Identify which cell holds the provided text, then report its (x, y) central coordinate. 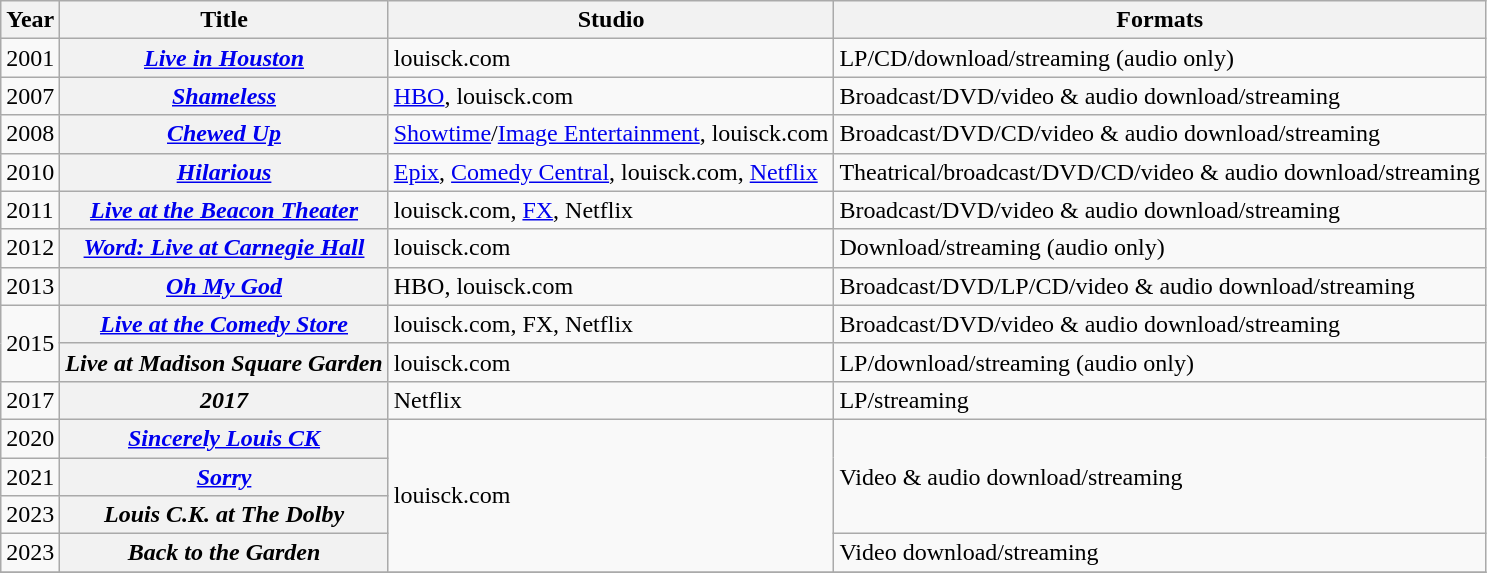
Shameless (224, 96)
Live at the Beacon Theater (224, 210)
Chewed Up (224, 134)
Title (224, 20)
2011 (30, 210)
Back to the Garden (224, 553)
Formats (1160, 20)
Video download/streaming (1160, 553)
2008 (30, 134)
2010 (30, 172)
Live at the Comedy Store (224, 324)
Hilarious (224, 172)
Word: Live at Carnegie Hall (224, 248)
Live in Houston (224, 58)
Oh My God (224, 286)
2001 (30, 58)
Showtime/Image Entertainment, louisck.com (611, 134)
LP/streaming (1160, 400)
2013 (30, 286)
LP/download/streaming (audio only) (1160, 362)
Theatrical/broadcast/DVD/CD/video & audio download/streaming (1160, 172)
Epix, Comedy Central, louisck.com, Netflix (611, 172)
Live at Madison Square Garden (224, 362)
Download/streaming (audio only) (1160, 248)
2015 (30, 343)
Netflix (611, 400)
LP/CD/download/streaming (audio only) (1160, 58)
2020 (30, 438)
Year (30, 20)
2021 (30, 477)
Broadcast/DVD/LP/CD/video & audio download/streaming (1160, 286)
Video & audio download/streaming (1160, 476)
Studio (611, 20)
2012 (30, 248)
Broadcast/DVD/CD/video & audio download/streaming (1160, 134)
Sincerely Louis CK (224, 438)
2007 (30, 96)
Sorry (224, 477)
Louis C.K. at The Dolby (224, 515)
